For the text-containing cell, return its midpoint in (X, Y) coordinate format. 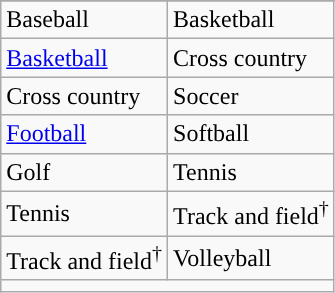
Golf (84, 172)
Soccer (252, 96)
Volleyball (252, 258)
Baseball (84, 20)
Football (84, 134)
Softball (252, 134)
